Output the [x, y] coordinate of the center of the cell containing the given text.  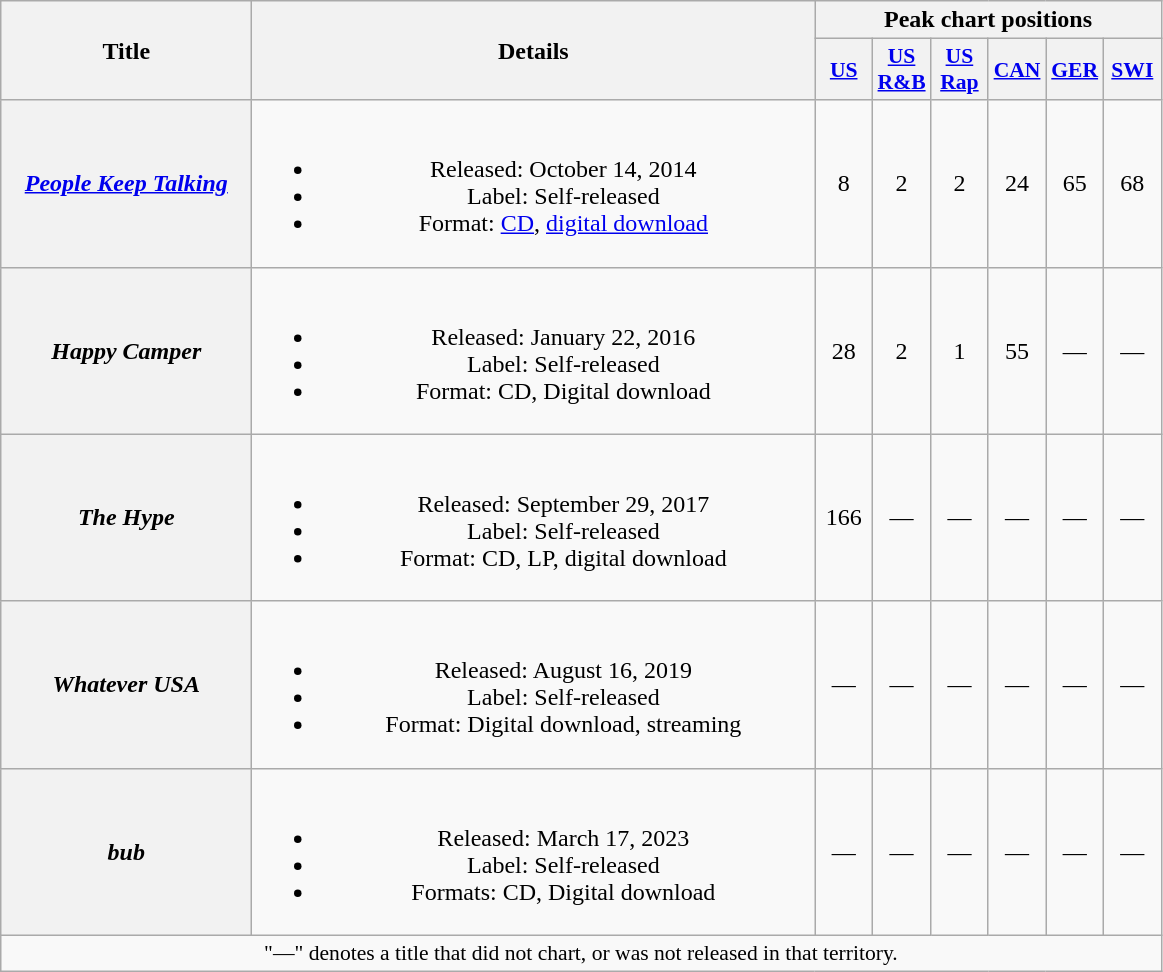
Released: March 17, 2023Label: Self-releasedFormats: CD, Digital download [534, 852]
Whatever USA [126, 684]
24 [1017, 184]
28 [844, 350]
CAN [1017, 70]
SWI [1133, 70]
The Hype [126, 518]
55 [1017, 350]
Happy Camper [126, 350]
68 [1133, 184]
US Rap [960, 70]
GER [1075, 70]
Title [126, 50]
Released: January 22, 2016Label: Self-releasedFormat: CD, Digital download [534, 350]
Released: August 16, 2019Label: Self-releasedFormat: Digital download, streaming [534, 684]
Peak chart positions [988, 20]
1 [960, 350]
Details [534, 50]
65 [1075, 184]
US [844, 70]
US R&B [902, 70]
bub [126, 852]
"—" denotes a title that did not chart, or was not released in that territory. [581, 953]
166 [844, 518]
8 [844, 184]
People Keep Talking [126, 184]
Released: October 14, 2014Label: Self-releasedFormat: CD, digital download [534, 184]
Released: September 29, 2017Label: Self-releasedFormat: CD, LP, digital download [534, 518]
